Return the (x, y) coordinate for the center point of the cell that contains the specified text.  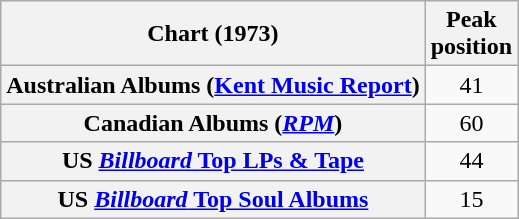
Peak position (471, 34)
15 (471, 199)
Australian Albums (Kent Music Report) (213, 85)
60 (471, 123)
US Billboard Top LPs & Tape (213, 161)
41 (471, 85)
Canadian Albums (RPM) (213, 123)
US Billboard Top Soul Albums (213, 199)
Chart (1973) (213, 34)
44 (471, 161)
